For the text-containing cell, return its midpoint in (X, Y) coordinate format. 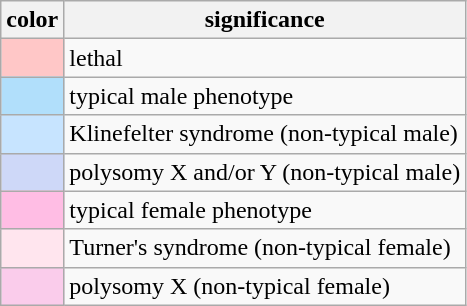
Turner's syndrome (non-typical female) (265, 248)
typical male phenotype (265, 96)
significance (265, 20)
lethal (265, 58)
polysomy X and/or Y (non-typical male) (265, 172)
polysomy X (non-typical female) (265, 286)
typical female phenotype (265, 210)
color (32, 20)
Klinefelter syndrome (non-typical male) (265, 134)
